Capture the cell that displays the provided text and extract its [X, Y] central coordinate. 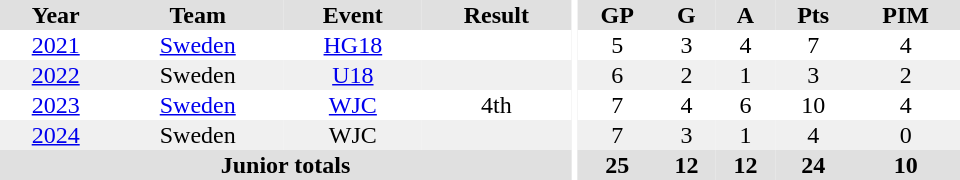
25 [618, 165]
Result [496, 15]
Event [353, 15]
4th [496, 105]
2024 [56, 135]
PIM [906, 15]
2023 [56, 105]
G [686, 15]
2021 [56, 45]
GP [618, 15]
5 [618, 45]
Junior totals [286, 165]
Pts [813, 15]
0 [906, 135]
U18 [353, 75]
Team [198, 15]
24 [813, 165]
2022 [56, 75]
Year [56, 15]
HG18 [353, 45]
A [746, 15]
